Identify which cell holds the provided text, then report its [x, y] central coordinate. 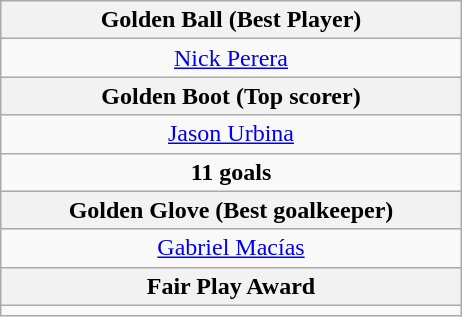
11 goals [230, 172]
Jason Urbina [230, 134]
Golden Glove (Best goalkeeper) [230, 210]
Fair Play Award [230, 286]
Golden Ball (Best Player) [230, 20]
Gabriel Macías [230, 248]
Golden Boot (Top scorer) [230, 96]
Nick Perera [230, 58]
